Output the (X, Y) coordinate of the center of the cell containing the given text.  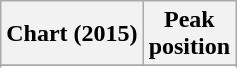
Chart (2015) (72, 34)
Peakposition (189, 34)
